Find where the given text appears and provide that cell's center as [X, Y] coordinate. 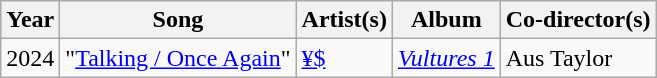
Co-director(s) [578, 20]
2024 [30, 58]
Aus Taylor [578, 58]
Vultures 1 [446, 58]
Album [446, 20]
Year [30, 20]
"Talking / Once Again" [178, 58]
Song [178, 20]
Artist(s) [344, 20]
¥$ [344, 58]
